Identify which cell holds the provided text, then report its (X, Y) central coordinate. 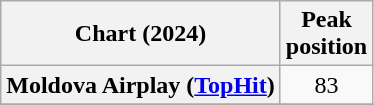
83 (326, 85)
Moldova Airplay (TopHit) (141, 85)
Peakposition (326, 34)
Chart (2024) (141, 34)
